Locate the cell with the specified text and output its (X, Y) center coordinate. 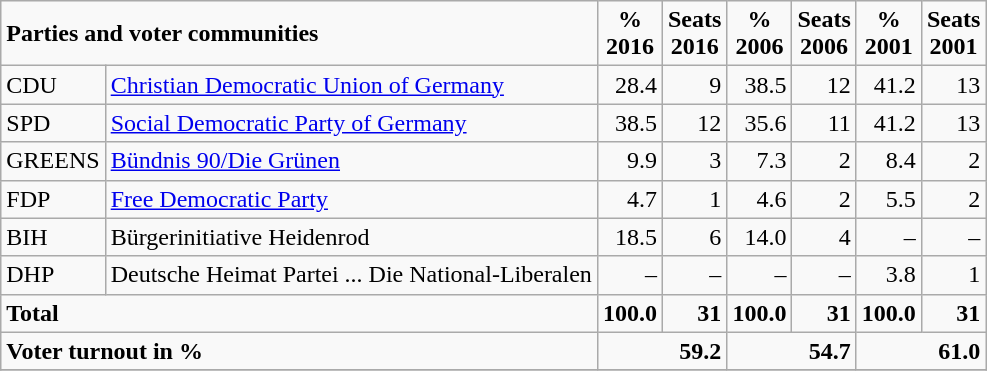
4.6 (760, 199)
11 (824, 123)
18.5 (630, 237)
Social Democratic Party of Germany (351, 123)
35.6 (760, 123)
BIH (53, 237)
Parties and voter communities (300, 34)
5.5 (888, 199)
Seats2001 (953, 34)
%2006 (760, 34)
GREENS (53, 161)
3.8 (888, 275)
%2016 (630, 34)
6 (694, 237)
28.4 (630, 85)
59.2 (662, 351)
8.4 (888, 161)
Christian Democratic Union of Germany (351, 85)
Free Democratic Party (351, 199)
4.7 (630, 199)
Seats2006 (824, 34)
Total (300, 313)
DHP (53, 275)
7.3 (760, 161)
CDU (53, 85)
9.9 (630, 161)
Seats2016 (694, 34)
61.0 (920, 351)
3 (694, 161)
54.7 (792, 351)
Bündnis 90/Die Grünen (351, 161)
Bürgerinitiative Heidenrod (351, 237)
FDP (53, 199)
Deutsche Heimat Partei ... Die National-Liberalen (351, 275)
SPD (53, 123)
9 (694, 85)
14.0 (760, 237)
4 (824, 237)
%2001 (888, 34)
Voter turnout in % (300, 351)
